Scan for the cell matching the given text and deliver its [x, y] coordinate at center. 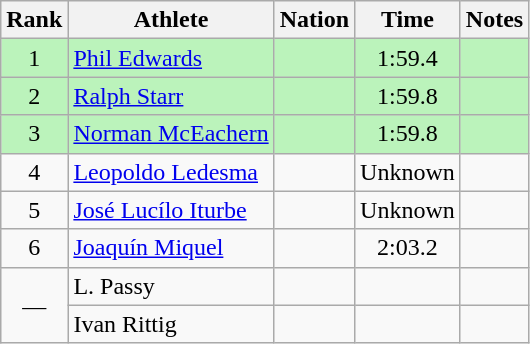
Ralph Starr [171, 96]
L. Passy [171, 286]
5 [34, 210]
Rank [34, 20]
Time [408, 20]
— [34, 305]
2 [34, 96]
1:59.4 [408, 58]
6 [34, 248]
Ivan Rittig [171, 324]
1 [34, 58]
3 [34, 134]
Nation [314, 20]
Athlete [171, 20]
4 [34, 172]
Joaquín Miquel [171, 248]
2:03.2 [408, 248]
Notes [494, 20]
Norman McEachern [171, 134]
Phil Edwards [171, 58]
José Lucílo Iturbe [171, 210]
Leopoldo Ledesma [171, 172]
